Identify which cell holds the provided text, then report its (X, Y) central coordinate. 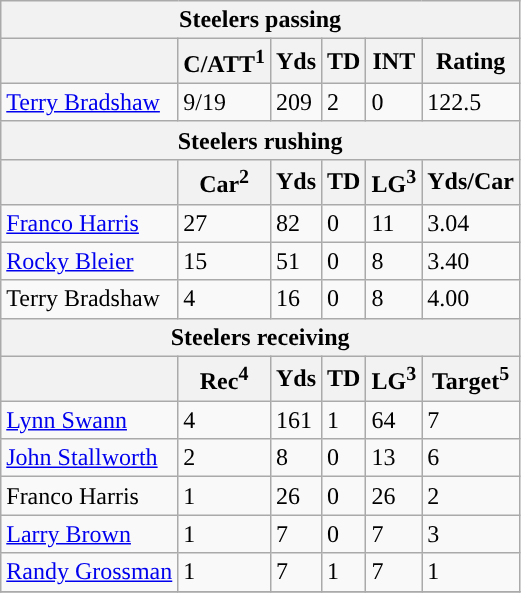
4.00 (471, 299)
27 (224, 223)
3.40 (471, 261)
3.04 (471, 223)
Rec4 (224, 378)
John Stallworth (90, 458)
6 (471, 458)
Randy Grossman (90, 572)
Steelers rushing (260, 140)
INT (394, 62)
64 (394, 420)
9/19 (224, 102)
C/ATT1 (224, 62)
122.5 (471, 102)
161 (296, 420)
Lynn Swann (90, 420)
51 (296, 261)
Rocky Bleier (90, 261)
Steelers receiving (260, 337)
3 (471, 534)
209 (296, 102)
Larry Brown (90, 534)
Car2 (224, 182)
Target5 (471, 378)
Rating (471, 62)
82 (296, 223)
15 (224, 261)
16 (296, 299)
Yds/Car (471, 182)
Steelers passing (260, 20)
13 (394, 458)
11 (394, 223)
